Find where the given text appears and provide that cell's center as [x, y] coordinate. 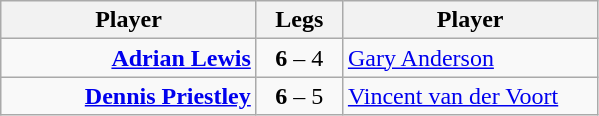
Legs [299, 20]
6 – 5 [299, 96]
6 – 4 [299, 58]
Dennis Priestley [129, 96]
Adrian Lewis [129, 58]
Gary Anderson [470, 58]
Vincent van der Voort [470, 96]
